Capture the cell that displays the provided text and extract its [X, Y] central coordinate. 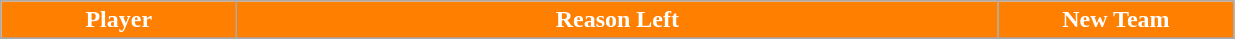
Player [119, 20]
Reason Left [618, 20]
New Team [1116, 20]
